Search for the cell housing the specified text and yield its (X, Y) center coordinate. 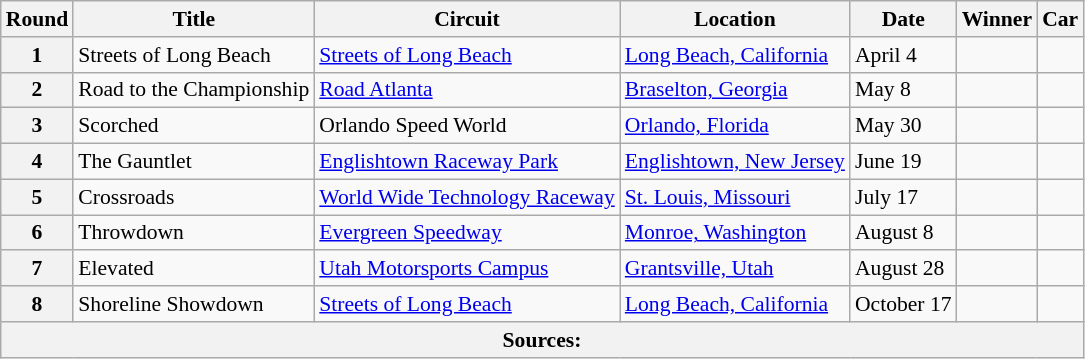
Scorched (194, 126)
7 (38, 269)
Location (735, 19)
5 (38, 197)
Crossroads (194, 197)
Sources: (542, 340)
Title (194, 19)
Monroe, Washington (735, 233)
Englishtown, New Jersey (735, 162)
Road to the Championship (194, 90)
World Wide Technology Raceway (467, 197)
The Gauntlet (194, 162)
Evergreen Speedway (467, 233)
Grantsville, Utah (735, 269)
August 8 (904, 233)
Winner (998, 19)
8 (38, 304)
4 (38, 162)
6 (38, 233)
October 17 (904, 304)
Circuit (467, 19)
Round (38, 19)
Date (904, 19)
Utah Motorsports Campus (467, 269)
St. Louis, Missouri (735, 197)
August 28 (904, 269)
June 19 (904, 162)
2 (38, 90)
1 (38, 55)
Elevated (194, 269)
Braselton, Georgia (735, 90)
Englishtown Raceway Park (467, 162)
3 (38, 126)
Orlando, Florida (735, 126)
Car (1060, 19)
Road Atlanta (467, 90)
Throwdown (194, 233)
Orlando Speed World (467, 126)
Shoreline Showdown (194, 304)
May 8 (904, 90)
May 30 (904, 126)
July 17 (904, 197)
April 4 (904, 55)
